Return the (X, Y) coordinate for the center point of the cell that contains the specified text.  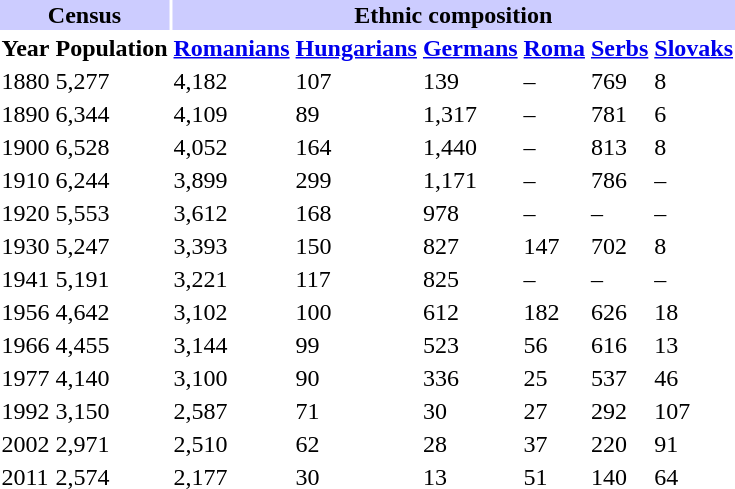
25 (554, 378)
2002 (26, 444)
182 (554, 312)
781 (619, 114)
523 (470, 345)
4,140 (112, 378)
1880 (26, 81)
139 (470, 81)
Population (112, 48)
46 (694, 378)
6,244 (112, 180)
616 (619, 345)
220 (619, 444)
Germans (470, 48)
1900 (26, 147)
27 (554, 411)
18 (694, 312)
4,642 (112, 312)
Roma (554, 48)
292 (619, 411)
56 (554, 345)
168 (356, 213)
90 (356, 378)
1941 (26, 279)
4,182 (232, 81)
147 (554, 246)
1956 (26, 312)
91 (694, 444)
28 (470, 444)
3,899 (232, 180)
5,277 (112, 81)
4,109 (232, 114)
Hungarians (356, 48)
3,221 (232, 279)
Slovaks (694, 48)
71 (356, 411)
3,102 (232, 312)
117 (356, 279)
1,440 (470, 147)
Serbs (619, 48)
2,587 (232, 411)
37 (554, 444)
5,247 (112, 246)
164 (356, 147)
99 (356, 345)
6,344 (112, 114)
1992 (26, 411)
825 (470, 279)
1890 (26, 114)
1910 (26, 180)
62 (356, 444)
299 (356, 180)
626 (619, 312)
2,510 (232, 444)
3,150 (112, 411)
4,052 (232, 147)
13 (694, 345)
3,393 (232, 246)
769 (619, 81)
4,455 (112, 345)
978 (470, 213)
336 (470, 378)
5,553 (112, 213)
Romanians (232, 48)
6,528 (112, 147)
702 (619, 246)
537 (619, 378)
3,144 (232, 345)
6 (694, 114)
2,971 (112, 444)
827 (470, 246)
150 (356, 246)
1966 (26, 345)
1,317 (470, 114)
Census (84, 15)
3,612 (232, 213)
1920 (26, 213)
89 (356, 114)
5,191 (112, 279)
786 (619, 180)
Year (26, 48)
612 (470, 312)
1,171 (470, 180)
1930 (26, 246)
1977 (26, 378)
813 (619, 147)
Ethnic composition (453, 15)
30 (470, 411)
3,100 (232, 378)
100 (356, 312)
